Find where the given text appears and provide that cell's center as (X, Y) coordinate. 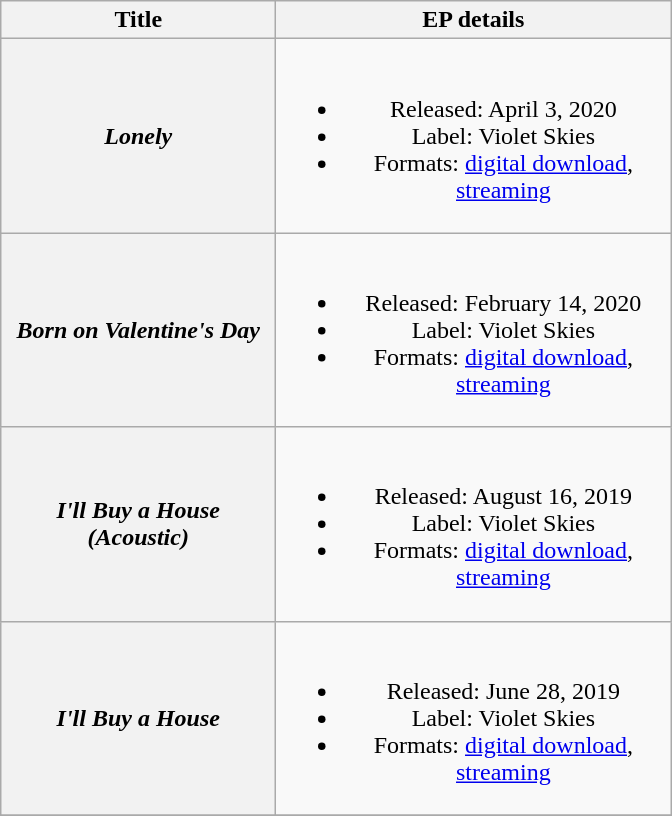
Born on Valentine's Day (138, 330)
Released: June 28, 2019Label: Violet SkiesFormats: digital download, streaming (474, 718)
I'll Buy a House (138, 718)
Released: April 3, 2020Label: Violet SkiesFormats: digital download, streaming (474, 136)
Lonely (138, 136)
I'll Buy a House (Acoustic) (138, 524)
Released: August 16, 2019Label: Violet SkiesFormats: digital download, streaming (474, 524)
Title (138, 20)
Released: February 14, 2020Label: Violet SkiesFormats: digital download, streaming (474, 330)
EP details (474, 20)
